From the cell containing the given text, extract its center point as (X, Y) coordinate. 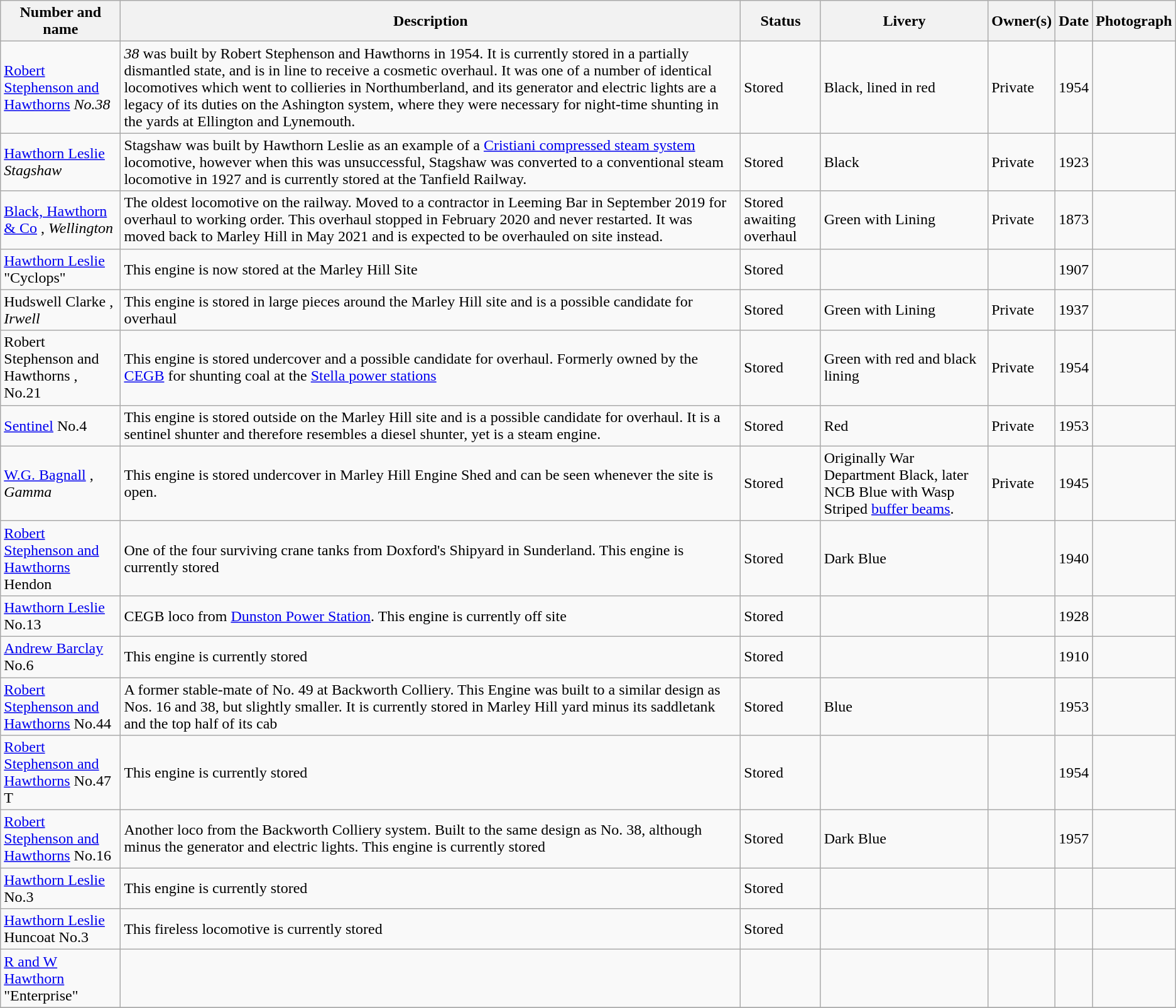
This fireless locomotive is currently stored (431, 929)
Robert Stephenson and Hawthorns No.47 T (60, 772)
Photograph (1134, 21)
Black (905, 162)
Hawthorn Leslie "Cyclops" (60, 269)
1873 (1074, 220)
Blue (905, 706)
1940 (1074, 558)
Hawthorn Leslie No.3 (60, 888)
Hawthorn Leslie Huncoat No.3 (60, 929)
Robert Stephenson and Hawthorns No.38 (60, 87)
Hawthorn Leslie Stagshaw (60, 162)
Owner(s) (1021, 21)
This engine is now stored at the Marley Hill Site (431, 269)
Black, lined in red (905, 87)
W.G. Bagnall , Gamma (60, 484)
Green with red and black lining (905, 368)
Status (780, 21)
Robert Stephenson and Hawthorns Hendon (60, 558)
1928 (1074, 615)
Hawthorn Leslie No.13 (60, 615)
Red (905, 426)
1945 (1074, 484)
Originally War Department Black, later NCB Blue with Wasp Striped buffer beams. (905, 484)
One of the four surviving crane tanks from Doxford's Shipyard in Sunderland. This engine is currently stored (431, 558)
Sentinel No.4 (60, 426)
Black, Hawthorn & Co , Wellington (60, 220)
Description (431, 21)
Number and name (60, 21)
1910 (1074, 657)
R and W Hawthorn "Enterprise" (60, 978)
This engine is stored undercover in Marley Hill Engine Shed and can be seen whenever the site is open. (431, 484)
1907 (1074, 269)
Date (1074, 21)
Stored awaiting overhaul (780, 220)
Hudswell Clarke , Irwell (60, 310)
This engine is stored undercover and a possible candidate for overhaul. Formerly owned by the CEGB for shunting coal at the Stella power stations (431, 368)
Robert Stephenson and Hawthorns No.44 (60, 706)
CEGB loco from Dunston Power Station. This engine is currently off site (431, 615)
1937 (1074, 310)
Robert Stephenson and Hawthorns No.16 (60, 839)
1957 (1074, 839)
Andrew Barclay No.6 (60, 657)
1923 (1074, 162)
This engine is stored in large pieces around the Marley Hill site and is a possible candidate for overhaul (431, 310)
Livery (905, 21)
Robert Stephenson and Hawthorns , No.21 (60, 368)
